Detect which cell encompasses the target text, then output its [X, Y] center coordinate. 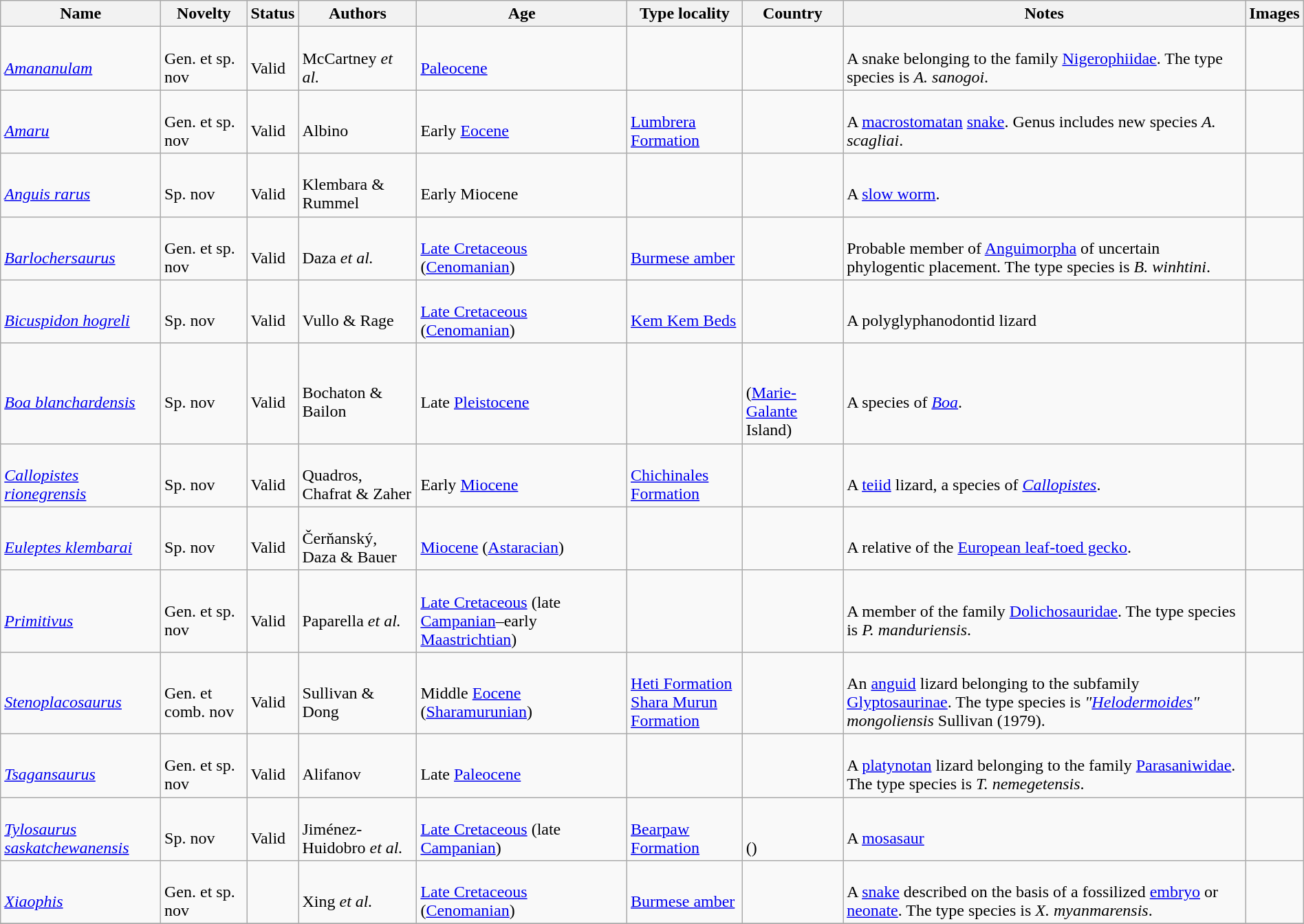
Late Cretaceous (late Campanian) [522, 829]
Albino [358, 122]
A teiid lizard, a species of Callopistes. [1044, 475]
A mosasaur [1044, 829]
Bicuspidon hogreli [81, 311]
Middle Eocene (Sharamurunian) [522, 693]
Age [522, 14]
Anguis rarus [81, 185]
Gen. et comb. nov [204, 693]
A relative of the European leaf-toed gecko. [1044, 538]
A polyglyphanodontid lizard [1044, 311]
Alifanov [358, 765]
Novelty [204, 14]
Probable member of Anguimorpha of uncertain phylogentic placement. The type species is B. winhtini. [1044, 248]
Miocene (Astaracian) [522, 538]
A macrostomatan snake. Genus includes new species A. scagliai. [1044, 122]
A snake belonging to the family Nigerophiidae. The type species is A. sanogoi. [1044, 58]
Late Pleistocene [522, 393]
Čerňanský, Daza & Bauer [358, 538]
An anguid lizard belonging to the subfamily Glyptosaurinae. The type species is "Helodermoides" mongoliensis Sullivan (1979). [1044, 693]
() [792, 829]
Late Cretaceous (late Campanian–early Maastrichtian) [522, 610]
Callopistes rionegrensis [81, 475]
Late Paleocene [522, 765]
A species of Boa. [1044, 393]
Quadros, Chafrat & Zaher [358, 475]
Name [81, 14]
Sullivan & Dong [358, 693]
Country [792, 14]
Amananulam [81, 58]
Xing et al. [358, 892]
Chichinales Formation [685, 475]
Status [272, 14]
A slow worm. [1044, 185]
Kem Kem Beds [685, 311]
Paleocene [522, 58]
Type locality [685, 14]
Images [1274, 14]
Vullo & Rage [358, 311]
Authors [358, 14]
Daza et al. [358, 248]
Tylosaurus saskatchewanensis [81, 829]
Bochaton & Bailon [358, 393]
Barlochersaurus [81, 248]
Heti Formation Shara Murun Formation [685, 693]
A platynotan lizard belonging to the family Parasaniwidae. The type species is T. nemegetensis. [1044, 765]
Stenoplacosaurus [81, 693]
Paparella et al. [358, 610]
Early Eocene [522, 122]
Tsagansaurus [81, 765]
Xiaophis [81, 892]
Notes [1044, 14]
Primitivus [81, 610]
Euleptes klembarai [81, 538]
Bearpaw Formation [685, 829]
Lumbrera Formation [685, 122]
McCartney et al. [358, 58]
Klembara & Rummel [358, 185]
A snake described on the basis of a fossilized embryo or neonate. The type species is X. myanmarensis. [1044, 892]
A member of the family Dolichosauridae. The type species is P. manduriensis. [1044, 610]
Boa blanchardensis [81, 393]
Amaru [81, 122]
Jiménez-Huidobro et al. [358, 829]
(Marie-Galante Island) [792, 393]
